Extract the [X, Y] coordinate from the center of the cell holding the provided text.  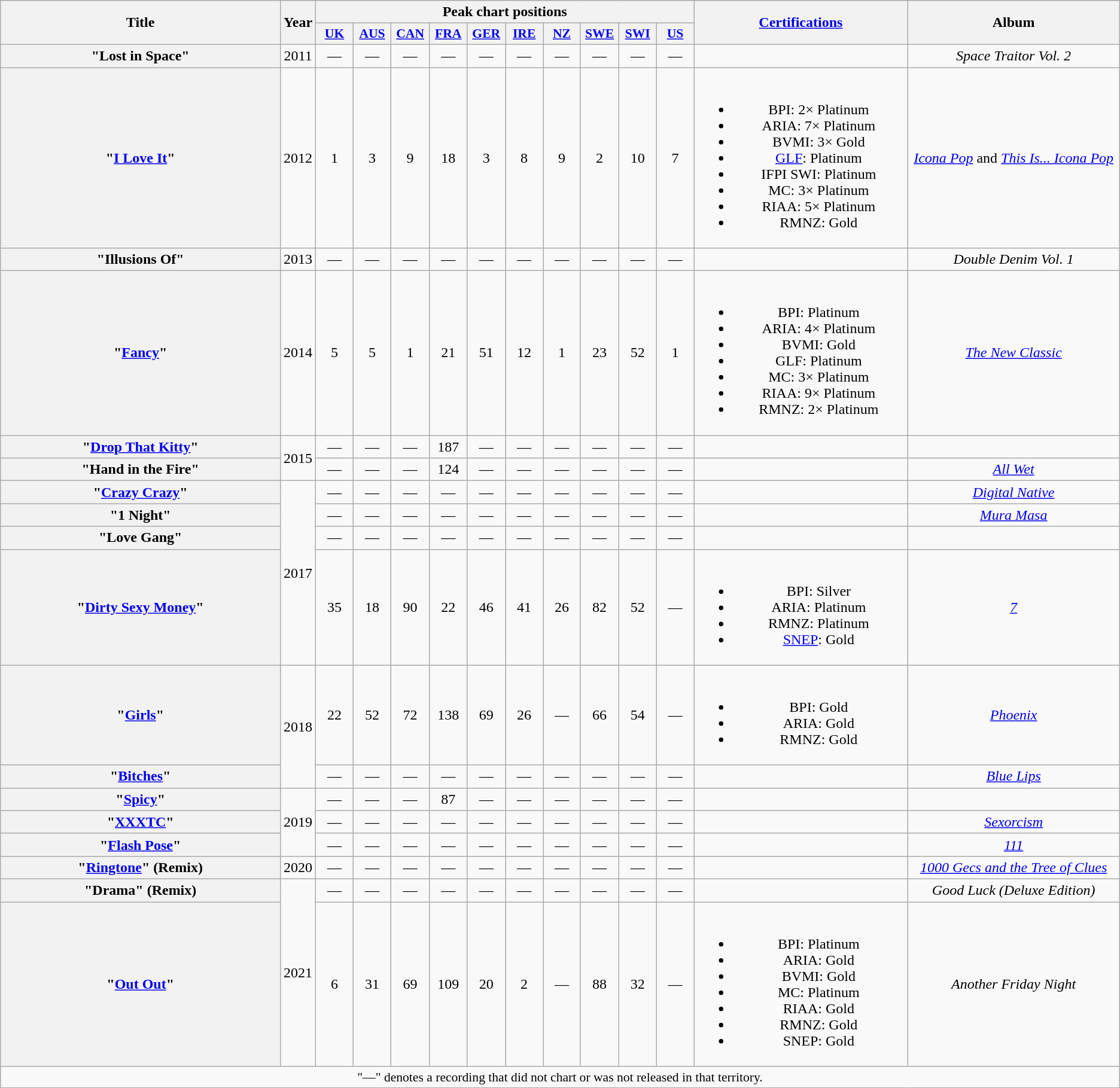
2021 [298, 973]
BPI: GoldARIA: GoldRMNZ: Gold [801, 715]
"Illusions Of" [141, 260]
"Bitches" [141, 776]
31 [372, 985]
The New Classic [1014, 353]
20 [486, 985]
"Fancy" [141, 353]
87 [448, 799]
Phoenix [1014, 715]
SWI [638, 34]
"Love Gang" [141, 538]
"—" denotes a recording that did not chart or was not released in that territory. [560, 1077]
32 [638, 985]
124 [448, 470]
"I Love It" [141, 157]
88 [599, 985]
2017 [298, 573]
UK [335, 34]
"1 Night" [141, 515]
Title [141, 23]
Mura Masa [1014, 515]
72 [410, 715]
Double Denim Vol. 1 [1014, 260]
1000 Gecs and the Tree of Clues [1014, 867]
Good Luck (Deluxe Edition) [1014, 890]
"Drop That Kitty" [141, 447]
NZ [562, 34]
"Girls" [141, 715]
8 [524, 157]
"Drama" (Remix) [141, 890]
187 [448, 447]
35 [335, 607]
SWE [599, 34]
Sexorcism [1014, 822]
BPI: 2× PlatinumARIA: 7× PlatinumBVMI: 3× GoldGLF: PlatinumIFPI SWI: PlatinumMC: 3× PlatinumRIAA: 5× PlatinumRMNZ: Gold [801, 157]
BPI: PlatinumARIA: 4× PlatinumBVMI: GoldGLF: PlatinumMC: 3× PlatinumRIAA: 9× PlatinumRMNZ: 2× Platinum [801, 353]
CAN [410, 34]
54 [638, 715]
"XXXTC" [141, 822]
82 [599, 607]
51 [486, 353]
"Lost in Space" [141, 56]
Certifications [801, 23]
Icona Pop and This Is... Icona Pop [1014, 157]
All Wet [1014, 470]
10 [638, 157]
111 [1014, 845]
2019 [298, 822]
"Crazy Crazy" [141, 492]
66 [599, 715]
Blue Lips [1014, 776]
Another Friday Night [1014, 985]
2013 [298, 260]
109 [448, 985]
IRE [524, 34]
6 [335, 985]
21 [448, 353]
138 [448, 715]
Digital Native [1014, 492]
"Hand in the Fire" [141, 470]
"Spicy" [141, 799]
12 [524, 353]
"Ringtone" (Remix) [141, 867]
AUS [372, 34]
41 [524, 607]
2011 [298, 56]
23 [599, 353]
2014 [298, 353]
"Dirty Sexy Money" [141, 607]
GER [486, 34]
Peak chart positions [505, 12]
BPI: PlatinumARIA: GoldBVMI: GoldMC: PlatinumRIAA: GoldRMNZ: GoldSNEP: Gold [801, 985]
2012 [298, 157]
"Out Out" [141, 985]
Album [1014, 23]
46 [486, 607]
2018 [298, 726]
BPI: SilverARIA: PlatinumRMNZ: PlatinumSNEP: Gold [801, 607]
Space Traitor Vol. 2 [1014, 56]
FRA [448, 34]
US [675, 34]
Year [298, 23]
2020 [298, 867]
"Flash Pose" [141, 845]
2015 [298, 458]
90 [410, 607]
